Scan for the cell matching the given text and deliver its [X, Y] coordinate at center. 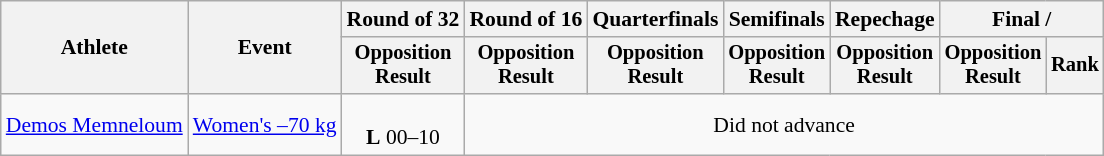
Event [265, 48]
Women's –70 kg [265, 124]
Final / [1022, 19]
Repechage [885, 19]
Round of 32 [404, 19]
Round of 16 [526, 19]
Athlete [94, 48]
Demos Memneloum [94, 124]
Did not advance [784, 124]
L 00–10 [404, 124]
Quarterfinals [655, 19]
Rank [1075, 66]
Semifinals [776, 19]
